Search for the cell housing the specified text and yield its [X, Y] center coordinate. 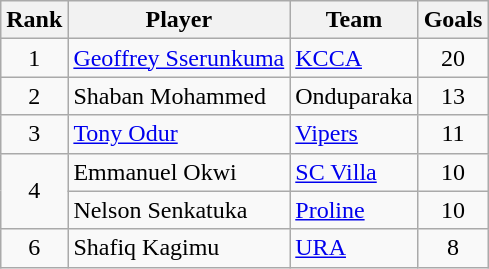
Shafiq Kagimu [179, 248]
Proline [354, 210]
Goals [453, 20]
3 [34, 134]
13 [453, 96]
2 [34, 96]
Onduparaka [354, 96]
KCCA [354, 58]
Emmanuel Okwi [179, 172]
1 [34, 58]
20 [453, 58]
Nelson Senkatuka [179, 210]
Rank [34, 20]
Player [179, 20]
6 [34, 248]
Team [354, 20]
Tony Odur [179, 134]
Geoffrey Sserunkuma [179, 58]
Vipers [354, 134]
Shaban Mohammed [179, 96]
SC Villa [354, 172]
11 [453, 134]
URA [354, 248]
8 [453, 248]
4 [34, 191]
